From the cell containing the given text, extract its center point as [X, Y] coordinate. 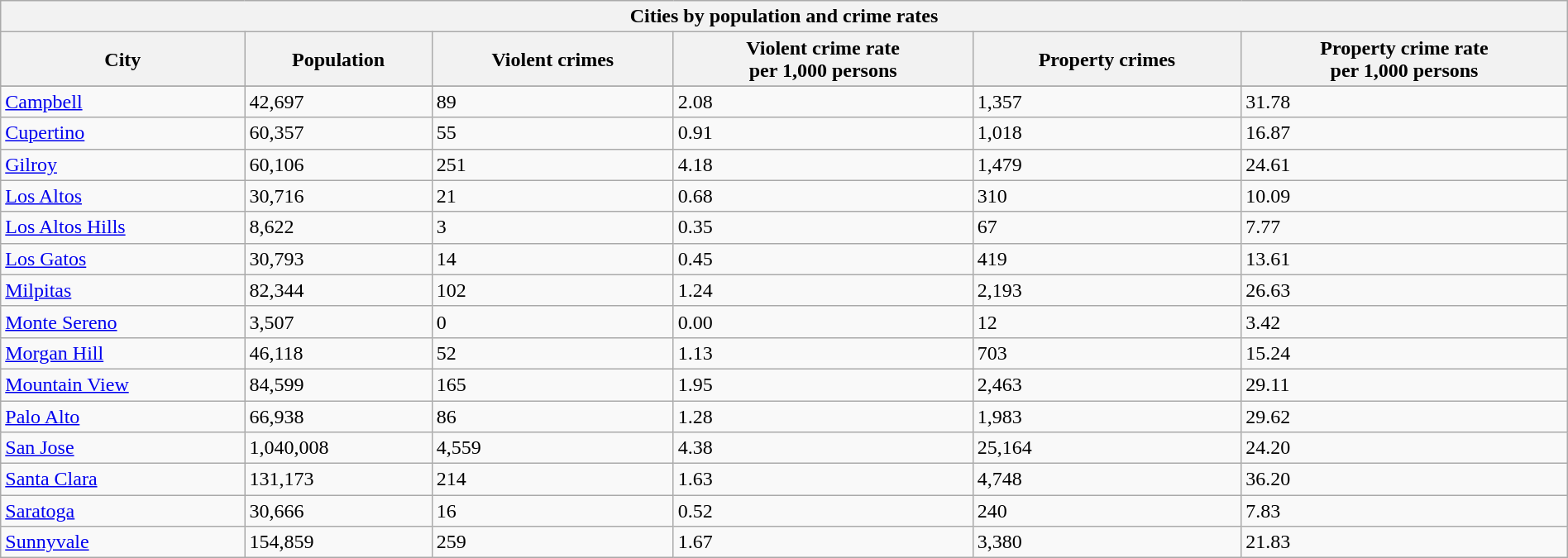
Los Gatos [122, 259]
21 [552, 196]
251 [552, 165]
0.52 [823, 511]
1.24 [823, 290]
24.20 [1404, 448]
24.61 [1404, 165]
4.38 [823, 448]
240 [1107, 511]
Monte Sereno [122, 322]
4,748 [1107, 479]
2,463 [1107, 384]
Campbell [122, 102]
259 [552, 542]
0.35 [823, 227]
1.28 [823, 416]
2.08 [823, 102]
7.77 [1404, 227]
102 [552, 290]
3,380 [1107, 542]
4,559 [552, 448]
67 [1107, 227]
42,697 [338, 102]
29.11 [1404, 384]
31.78 [1404, 102]
1,479 [1107, 165]
13.61 [1404, 259]
89 [552, 102]
Milpitas [122, 290]
29.62 [1404, 416]
310 [1107, 196]
Saratoga [122, 511]
84,599 [338, 384]
Violent crimes [552, 60]
30,666 [338, 511]
Property crimes [1107, 60]
2,193 [1107, 290]
1,357 [1107, 102]
Cities by population and crime rates [784, 17]
Santa Clara [122, 479]
10.09 [1404, 196]
86 [552, 416]
30,716 [338, 196]
4.18 [823, 165]
Morgan Hill [122, 353]
60,106 [338, 165]
60,357 [338, 133]
1.63 [823, 479]
San Jose [122, 448]
Cupertino [122, 133]
0.68 [823, 196]
214 [552, 479]
14 [552, 259]
419 [1107, 259]
0.45 [823, 259]
25,164 [1107, 448]
Sunnyvale [122, 542]
55 [552, 133]
Population [338, 60]
16 [552, 511]
1,983 [1107, 416]
7.83 [1404, 511]
21.83 [1404, 542]
Palo Alto [122, 416]
1.13 [823, 353]
26.63 [1404, 290]
Los Altos Hills [122, 227]
131,173 [338, 479]
3 [552, 227]
0 [552, 322]
Property crime rateper 1,000 persons [1404, 60]
8,622 [338, 227]
82,344 [338, 290]
Violent crime rateper 1,000 persons [823, 60]
3,507 [338, 322]
46,118 [338, 353]
154,859 [338, 542]
City [122, 60]
15.24 [1404, 353]
165 [552, 384]
66,938 [338, 416]
1,040,008 [338, 448]
0.00 [823, 322]
Los Altos [122, 196]
12 [1107, 322]
36.20 [1404, 479]
1.95 [823, 384]
703 [1107, 353]
Mountain View [122, 384]
3.42 [1404, 322]
52 [552, 353]
1.67 [823, 542]
16.87 [1404, 133]
30,793 [338, 259]
1,018 [1107, 133]
0.91 [823, 133]
Gilroy [122, 165]
